From the cell containing the given text, extract its center point as [x, y] coordinate. 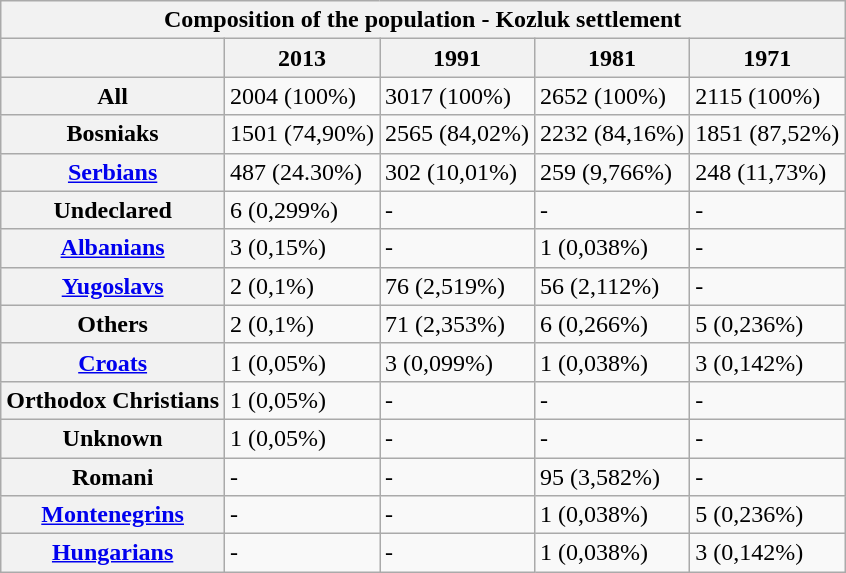
2652 (100%) [612, 96]
3 (0,099%) [458, 362]
Romani [113, 477]
Serbians [113, 172]
1991 [458, 58]
All [113, 96]
3017 (100%) [458, 96]
2004 (100%) [302, 96]
76 (2,519%) [458, 286]
71 (2,353%) [458, 324]
2115 (100%) [768, 96]
Undeclared [113, 210]
56 (2,112%) [612, 286]
Composition of the population - Kozluk settlement [423, 20]
Croats [113, 362]
Unknown [113, 438]
2565 (84,02%) [458, 134]
302 (10,01%) [458, 172]
Orthodox Christians [113, 400]
248 (11,73%) [768, 172]
Montenegrins [113, 515]
2013 [302, 58]
6 (0,266%) [612, 324]
2232 (84,16%) [612, 134]
95 (3,582%) [612, 477]
Others [113, 324]
Albanians [113, 248]
Bosniaks [113, 134]
487 (24.30%) [302, 172]
1981 [612, 58]
Hungarians [113, 553]
259 (9,766%) [612, 172]
1971 [768, 58]
Yugoslavs [113, 286]
6 (0,299%) [302, 210]
1851 (87,52%) [768, 134]
1501 (74,90%) [302, 134]
3 (0,15%) [302, 248]
